Capture the cell that displays the provided text and extract its (X, Y) central coordinate. 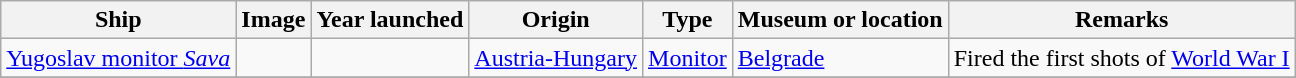
Austria-Hungary (556, 58)
Fired the first shots of World War I (1122, 58)
Year launched (390, 20)
Image (274, 20)
Museum or location (840, 20)
Ship (118, 20)
Monitor (688, 58)
Yugoslav monitor Sava (118, 58)
Type (688, 20)
Belgrade (840, 58)
Remarks (1122, 20)
Origin (556, 20)
